Provide the [X, Y] coordinate of the cell's center where the given text is located.  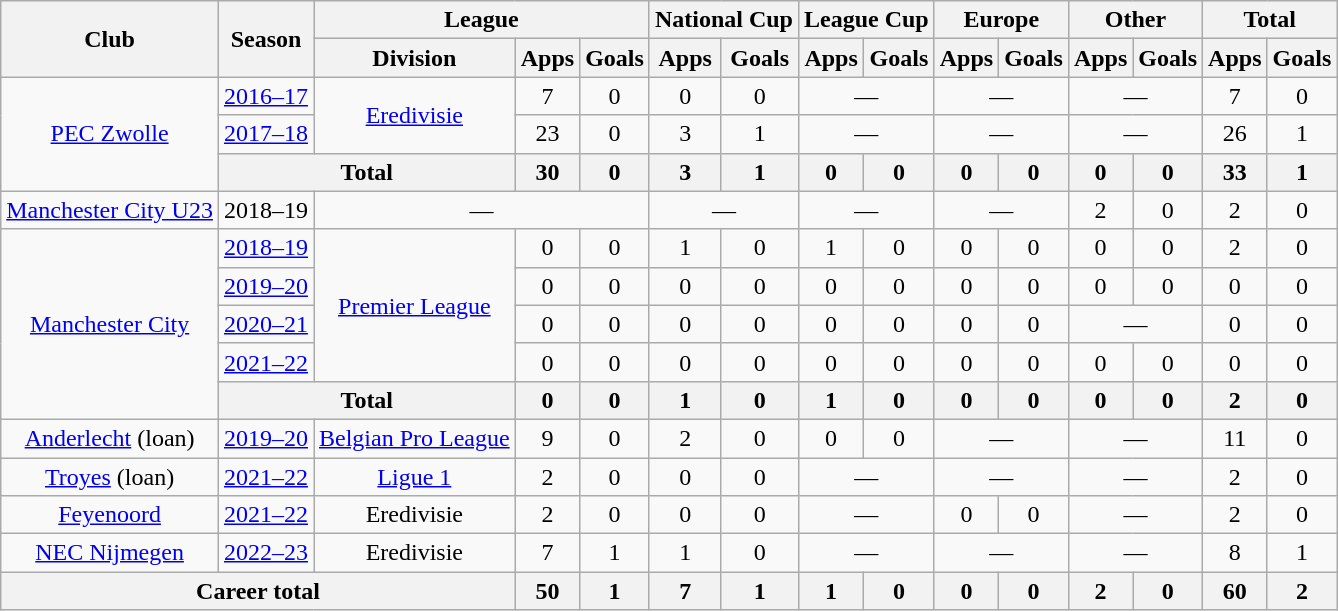
Troyes (loan) [110, 477]
2022–23 [266, 553]
50 [547, 591]
Anderlecht (loan) [110, 438]
PEC Zwolle [110, 134]
NEC Nijmegen [110, 553]
9 [547, 438]
League [482, 20]
11 [1235, 438]
Feyenoord [110, 515]
2020–21 [266, 324]
Belgian Pro League [415, 438]
Division [415, 58]
30 [547, 172]
26 [1235, 134]
Club [110, 39]
33 [1235, 172]
Other [1135, 20]
Career total [258, 591]
2016–17 [266, 96]
60 [1235, 591]
Premier League [415, 305]
Manchester City [110, 324]
Season [266, 39]
League Cup [866, 20]
Manchester City U23 [110, 210]
National Cup [724, 20]
Europe [1001, 20]
23 [547, 134]
2017–18 [266, 134]
8 [1235, 553]
Ligue 1 [415, 477]
